Provide the (x, y) coordinate of the cell's center where the given text is located.  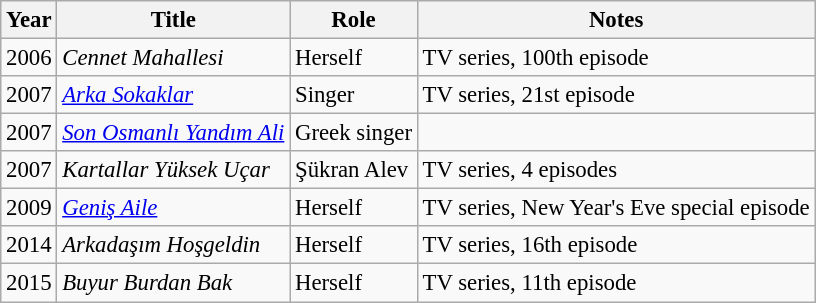
Greek singer (354, 133)
Notes (616, 20)
TV series, 11th episode (616, 283)
Geniş Aile (174, 208)
TV series, 21st episode (616, 95)
TV series, 4 episodes (616, 170)
TV series, 16th episode (616, 245)
Son Osmanlı Yandım Ali (174, 133)
Arkadaşım Hoşgeldin (174, 245)
TV series, New Year's Eve special episode (616, 208)
TV series, 100th episode (616, 58)
2015 (29, 283)
Buyur Burdan Bak (174, 283)
2014 (29, 245)
2009 (29, 208)
2006 (29, 58)
Role (354, 20)
Arka Sokaklar (174, 95)
Singer (354, 95)
Title (174, 20)
Kartallar Yüksek Uçar (174, 170)
Year (29, 20)
Cennet Mahallesi (174, 58)
Şükran Alev (354, 170)
